Scan for the cell matching the given text and deliver its (x, y) coordinate at center. 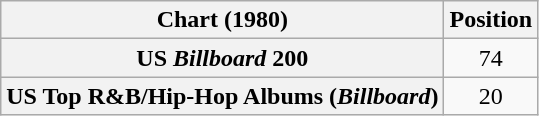
Position (491, 20)
US Billboard 200 (222, 58)
20 (491, 96)
US Top R&B/Hip-Hop Albums (Billboard) (222, 96)
Chart (1980) (222, 20)
74 (491, 58)
